Locate the cell with the specified text and output its (x, y) center coordinate. 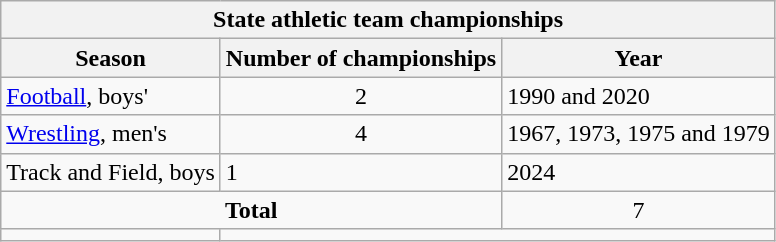
Season (111, 58)
7 (639, 210)
1990 and 2020 (639, 96)
Total (252, 210)
1967, 1973, 1975 and 1979 (639, 134)
Football, boys' (111, 96)
State athletic team championships (388, 20)
2024 (639, 172)
2 (360, 96)
Wrestling, men's (111, 134)
1 (360, 172)
Number of championships (360, 58)
Year (639, 58)
Track and Field, boys (111, 172)
4 (360, 134)
